Identify which cell holds the provided text, then report its [x, y] central coordinate. 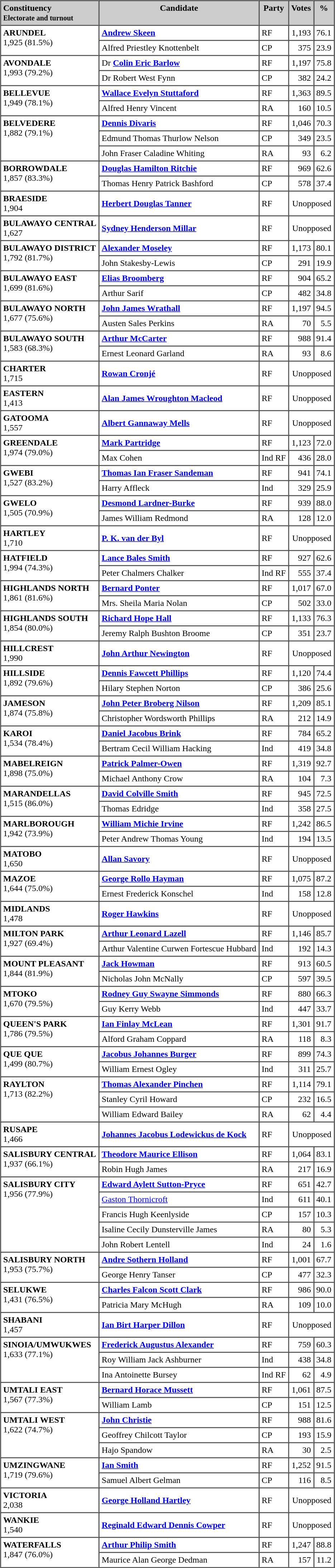
76.3 [324, 618]
Richard Hope Hall [179, 618]
Party [274, 13]
BULAWAYO CENTRAL1,627 [50, 228]
VICTORIA2,038 [50, 1500]
GATOOMA1,557 [50, 423]
1,075 [301, 879]
158 [301, 894]
1,247 [301, 1545]
Jeremy Ralph Bushton Broome [179, 633]
SALISBURY CITY1,956 (77.9%) [50, 1214]
349 [301, 138]
Rowan Cronjé [179, 373]
George Rollo Hayman [179, 879]
611 [301, 1199]
10.5 [324, 108]
Bernard Ponter [179, 588]
Ian Finlay McLean [179, 1024]
Dr Robert West Fynn [179, 78]
SHABANI1,457 [50, 1324]
477 [301, 1275]
Votes [301, 13]
927 [301, 558]
MABELREIGN1,898 (75.0%) [50, 771]
759 [301, 1345]
Daniel Jacobus Brink [179, 734]
Alfred Henry Vincent [179, 108]
74.3 [324, 1054]
JAMESON1,874 (75.8%) [50, 711]
25.9 [324, 488]
1,001 [301, 1259]
351 [301, 633]
Alan James Wroughton Macleod [179, 398]
92.7 [324, 764]
MIDLANDS1,478 [50, 913]
7.3 [324, 779]
42.7 [324, 1184]
HIGHLANDS NORTH1,861 (81.6%) [50, 595]
Austen Sales Perkins [179, 323]
291 [301, 263]
23.5 [324, 138]
John James Wrathall [179, 308]
24 [301, 1244]
375 [301, 48]
Stanley Cyril Howard [179, 1100]
12.5 [324, 1405]
904 [301, 278]
4.4 [324, 1115]
Robin Hugh James [179, 1169]
GWEBI1,527 (83.2%) [50, 481]
8.5 [324, 1480]
939 [301, 503]
311 [301, 1069]
HILLSIDE1,892 (79.6%) [50, 681]
MAZOE1,644 (75.0%) [50, 886]
151 [301, 1405]
32.3 [324, 1275]
76.1 [324, 33]
88.0 [324, 503]
66.3 [324, 994]
1,046 [301, 123]
1,193 [301, 33]
128 [301, 518]
Jack Howman [179, 964]
74.1 [324, 473]
899 [301, 1054]
91.5 [324, 1465]
Arthur Valentine Curwen Fortescue Hubbard [179, 949]
Thomas Ian Fraser Sandeman [179, 473]
Isaline Cecily Dunsterville James [179, 1229]
John Fraser Caladine Whiting [179, 153]
4.9 [324, 1375]
1,114 [301, 1084]
33.0 [324, 603]
MARANDELLAS1,515 (86.0%) [50, 801]
67.0 [324, 588]
WANKIE1,540 [50, 1525]
Douglas Hamilton Ritchie [179, 168]
1,363 [301, 93]
Arthur Philip Smith [179, 1545]
SALISBURY NORTH1,953 (75.7%) [50, 1267]
8.6 [324, 353]
Ina Antoinette Bursey [179, 1375]
BRAESIDE1,904 [50, 203]
16.5 [324, 1100]
John Arthur Newington [179, 653]
Arthur McCarter [179, 338]
John Robert Lentell [179, 1244]
Roy William Jack Ashburner [179, 1360]
39.5 [324, 979]
P. K. van der Byl [179, 538]
BULAWAYO SOUTH1,583 (68.3%) [50, 346]
10.3 [324, 1214]
RUSAPE1,466 [50, 1134]
67.7 [324, 1259]
Bertram Cecil William Hacking [179, 749]
Theodore Maurice Ellison [179, 1154]
419 [301, 749]
Patrick Palmer-Owen [179, 764]
Andrew Skeen [179, 33]
Nicholas John McNally [179, 979]
William Ernest Ogley [179, 1069]
941 [301, 473]
Harry Affleck [179, 488]
Geoffrey Chilcott Taylor [179, 1435]
447 [301, 1009]
11.2 [324, 1560]
25.6 [324, 688]
86.5 [324, 824]
Andre Sothern Holland [179, 1259]
75.8 [324, 63]
BULAWAYO DISTRICT1,792 (81.7%) [50, 255]
Lance Bales Smith [179, 558]
Elias Broomberg [179, 278]
Johannes Jacobus Lodewickus de Kock [179, 1134]
90.0 [324, 1290]
Wallace Evelyn Stuttaford [179, 93]
27.5 [324, 809]
1,252 [301, 1465]
578 [301, 183]
David Colville Smith [179, 794]
91.7 [324, 1024]
1,120 [301, 673]
SELUKWE1,431 (76.5%) [50, 1297]
Jacobus Johannes Burger [179, 1054]
GREENDALE1,974 (79.0%) [50, 451]
502 [301, 603]
Alford Graham Coppard [179, 1039]
969 [301, 168]
Sydney Henderson Millar [179, 228]
Edmund Thomas Thurlow Nelson [179, 138]
AVONDALE1,993 (79.2%) [50, 70]
1,301 [301, 1024]
85.7 [324, 934]
MTOKO1,670 (79.5%) [50, 1002]
25.7 [324, 1069]
6.2 [324, 153]
Maurice Alan George Dedman [179, 1560]
192 [301, 949]
87.2 [324, 879]
10.0 [324, 1305]
Michael Anthony Crow [179, 779]
RAYLTON1,713 (82.2%) [50, 1100]
Candidate [179, 13]
Alfred Priestley Knottenbelt [179, 48]
72.5 [324, 794]
Gaston Thornicroft [179, 1199]
KAROI1,534 (78.4%) [50, 741]
John Christie [179, 1420]
BELLEVUE1,949 (78.1%) [50, 100]
BORROWDALE1,857 (83.3%) [50, 176]
Ian Smith [179, 1465]
Dennis Fawcett Phillips [179, 673]
80.1 [324, 248]
72.0 [324, 443]
MARLBOROUGH1,942 (73.9%) [50, 832]
William Edward Bailey [179, 1115]
Roger Hawkins [179, 913]
UMZINGWANE1,719 (79.6%) [50, 1473]
Guy Kerry Webb [179, 1009]
William Michie Irvine [179, 824]
945 [301, 794]
80 [301, 1229]
23.7 [324, 633]
UMTALI EAST1,567 (77.3%) [50, 1398]
SALISBURY CENTRAL1,937 (66.1%) [50, 1162]
BELVEDERE1,882 (79.1%) [50, 138]
Christopher Wordsworth Phillips [179, 719]
HILLCREST1,990 [50, 653]
Dr Colin Eric Barlow [179, 63]
QUE QUE1,499 (80.7%) [50, 1062]
193 [301, 1435]
89.5 [324, 93]
George Henry Tanser [179, 1275]
Dennis Divaris [179, 123]
382 [301, 78]
81.6 [324, 1420]
79.1 [324, 1084]
40.1 [324, 1199]
212 [301, 719]
Peter Chalmers Chalker [179, 573]
23.9 [324, 48]
14.9 [324, 719]
85.1 [324, 703]
Charles Falcon Scott Clark [179, 1290]
70.3 [324, 123]
30 [301, 1450]
91.4 [324, 338]
Albert Gannaway Mells [179, 423]
Bernard Horace Mussett [179, 1390]
Francis Hugh Keenlyside [179, 1214]
HARTLEY1,710 [50, 538]
BULAWAYO EAST1,699 (81.6%) [50, 286]
John Peter Broberg Nilson [179, 703]
QUEEN'S PARK1,786 (79.5%) [50, 1032]
60.5 [324, 964]
60.3 [324, 1345]
Max Cohen [179, 458]
2.5 [324, 1450]
15.9 [324, 1435]
1,242 [301, 824]
1,173 [301, 248]
Mrs. Sheila Maria Nolan [179, 603]
74.4 [324, 673]
William Lamb [179, 1405]
Frederick Augustus Alexander [179, 1345]
James William Redmond [179, 518]
Arthur Sarif [179, 293]
28.0 [324, 458]
Reginald Edward Dennis Cowper [179, 1525]
555 [301, 573]
16.9 [324, 1169]
Mark Partridge [179, 443]
784 [301, 734]
EASTERN1,413 [50, 398]
160 [301, 108]
Arthur Leonard Lazell [179, 934]
118 [301, 1039]
MOUNT PLEASANT1,844 (81.9%) [50, 971]
% [324, 13]
12.8 [324, 894]
913 [301, 964]
5.3 [324, 1229]
Thomas Henry Patrick Bashford [179, 183]
482 [301, 293]
Thomas Alexander Pinchen [179, 1084]
1,146 [301, 934]
83.1 [324, 1154]
986 [301, 1290]
Ernest Leonard Garland [179, 353]
13.5 [324, 839]
232 [301, 1100]
Ian Birt Harper Dillon [179, 1324]
1,319 [301, 764]
BULAWAYO NORTH1,677 (75.6%) [50, 316]
Samuel Albert Gelman [179, 1480]
Patricia Mary McHugh [179, 1305]
GWELO1,505 (70.9%) [50, 511]
12.0 [324, 518]
ConstituencyElectorate and turnout [50, 13]
MATOBO1,650 [50, 859]
1,123 [301, 443]
Herbert Douglas Tanner [179, 203]
Thomas Edridge [179, 809]
94.5 [324, 308]
HATFIELD1,994 (74.3%) [50, 565]
Hajo Spandow [179, 1450]
70 [301, 323]
8.3 [324, 1039]
1,064 [301, 1154]
George Holland Hartley [179, 1500]
5.5 [324, 323]
Peter Andrew Thomas Young [179, 839]
1,017 [301, 588]
Alexander Moseley [179, 248]
Hilary Stephen Norton [179, 688]
WATERFALLS1,847 (76.0%) [50, 1553]
104 [301, 779]
Ernest Frederick Konschel [179, 894]
UMTALI WEST1,622 (74.7%) [50, 1435]
1,133 [301, 618]
Allan Savory [179, 859]
14.3 [324, 949]
116 [301, 1480]
Rodney Guy Swayne Simmonds [179, 994]
Desmond Lardner-Burke [179, 503]
33.7 [324, 1009]
87.5 [324, 1390]
24.2 [324, 78]
Edward Aylett Sutton-Pryce [179, 1184]
ARUNDEL1,925 (81.5%) [50, 40]
19.9 [324, 263]
MILTON PARK1,927 (69.4%) [50, 941]
194 [301, 839]
John Stakesby-Lewis [179, 263]
436 [301, 458]
CHARTER1,715 [50, 373]
386 [301, 688]
109 [301, 1305]
880 [301, 994]
438 [301, 1360]
329 [301, 488]
1.6 [324, 1244]
SINOIA/UMWUKWES1,633 (77.1%) [50, 1360]
597 [301, 979]
1,061 [301, 1390]
HIGHLANDS SOUTH1,854 (80.0%) [50, 626]
88.8 [324, 1545]
217 [301, 1169]
1,209 [301, 703]
358 [301, 809]
651 [301, 1184]
